Identify which cell holds the provided text, then report its (x, y) central coordinate. 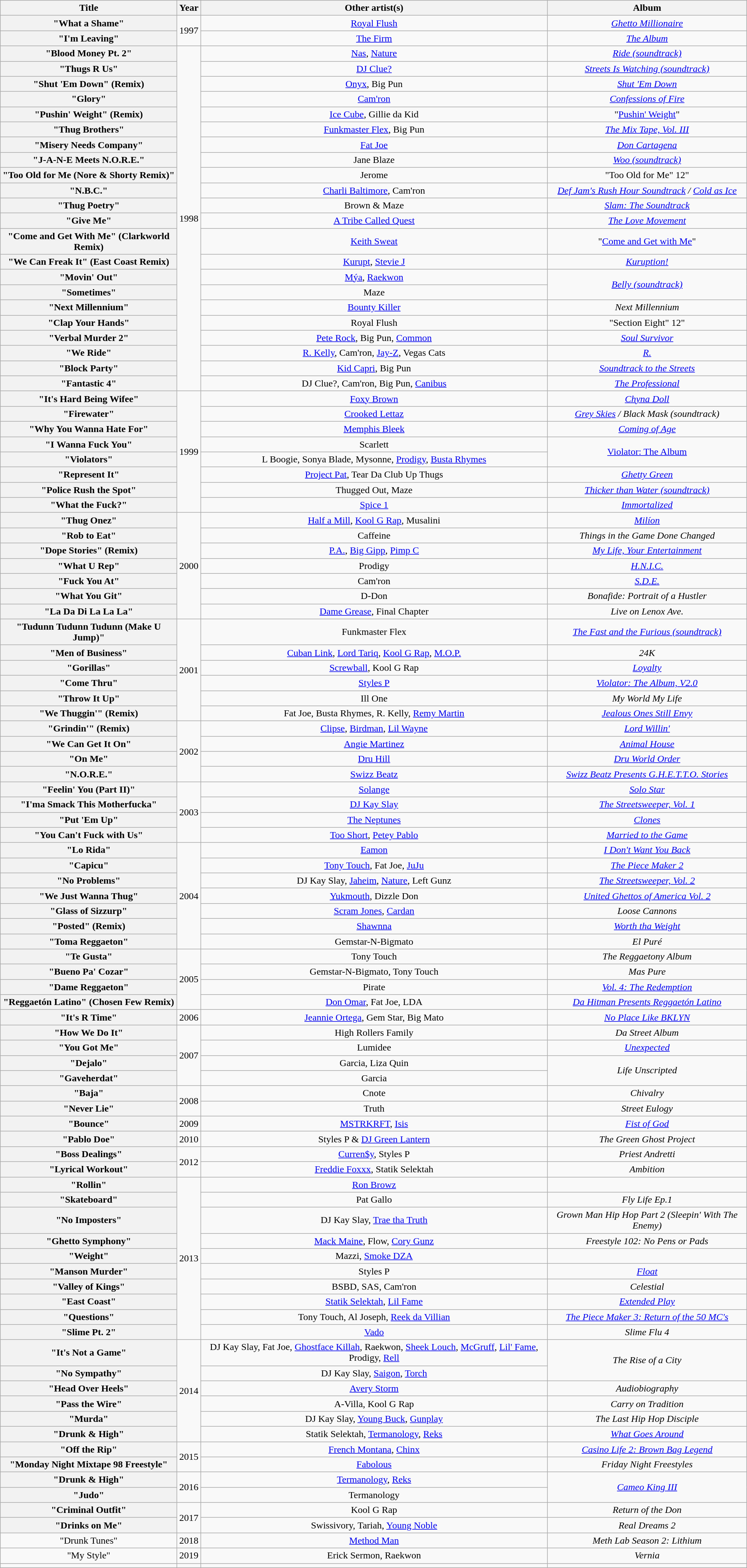
Foxy Brown (374, 398)
"Gorillas" (89, 668)
No Place Like BKLYN (647, 1017)
2005 (189, 979)
Vol. 4: The Redemption (647, 987)
"Gaveherdat" (89, 1078)
"Baja" (89, 1093)
Shawnna (374, 926)
"Fuck You At" (89, 581)
Street Eulogy (647, 1108)
Project Pat, Tear Da Club Up Thugs (374, 475)
"Police Rush the Spot" (89, 490)
Bounty Killer (374, 307)
"Come and Get With Me" (Clarkworld Remix) (89, 241)
My Life, Your Entertainment (647, 551)
DJ Kay Slay, Jaheim, Nature, Left Gunz (374, 880)
2008 (189, 1101)
Funkmaster Flex, Big Pun (374, 129)
Keith Sweat (374, 241)
2016 (189, 1487)
"No Imposters" (89, 1220)
"Criminal Outfit" (89, 1510)
"Violators" (89, 460)
Fat Joe, Busta Rhymes, R. Kelly, Remy Martin (374, 714)
"Pablo Doe" (89, 1139)
The Streetsweeper, Vol. 1 (647, 805)
United Ghettos of America Vol. 2 (647, 896)
"Off the Rip" (89, 1449)
Clipse, Birdman, Lil Wayne (374, 729)
2002 (189, 751)
"Posted" (Remix) (89, 926)
"Pass the Wire" (89, 1403)
L Boogie, Sonya Blade, Mysonne, Prodigy, Busta Rhymes (374, 460)
"It's Hard Being Wifee" (89, 398)
Celestial (647, 1287)
Things in the Game Done Changed (647, 535)
"Bueno Pa' Cozar" (89, 972)
Scram Jones, Cardan (374, 911)
2012 (189, 1162)
Pete Rock, Big Pun, Common (374, 338)
"No Problems" (89, 880)
"Too Old for Me" 12" (647, 175)
"Put 'Em Up" (89, 820)
2014 (189, 1390)
"Why You Wanna Hate For" (89, 429)
Solo Star (647, 789)
"Drunk Tunes" (89, 1540)
Slam: The Soundtrack (647, 206)
S.D.E. (647, 581)
"Drinks on Me" (89, 1525)
D-Don (374, 596)
Married to the Game (647, 835)
The Fast and the Furious (soundtrack) (647, 632)
Prodigy (374, 566)
"Thugs R Us" (89, 69)
"Pushin' Weight" (Remix) (89, 114)
2013 (189, 1259)
"East Coast" (89, 1302)
DJ Clue? (374, 69)
Violator: The Album (647, 452)
"You Got Me" (89, 1048)
The Love Movement (647, 221)
Thugged Out, Maze (374, 490)
Confessions of Fire (647, 99)
2017 (189, 1518)
"Clap Your Hands" (89, 323)
MSTRKRFT, Isis (374, 1124)
Termanology, Reks (374, 1480)
Thicker than Water (soundtrack) (647, 490)
"Dejalo" (89, 1063)
Tony Touch, Fat Joe, JuJu (374, 865)
Live on Lenox Ave. (647, 611)
Dru World Order (647, 759)
"On Me" (89, 759)
Tony Touch (374, 957)
"We Can Freak It" (East Coast Remix) (89, 262)
The Firm (374, 38)
Avery Storm (374, 1388)
Half a Mill, Kool G Rap, Musalini (374, 520)
A-Villa, Kool G Rap (374, 1403)
"Bounce" (89, 1124)
"We Can Get It On" (89, 744)
Meth Lab Season 2: Lithium (647, 1540)
Erick Sermon, Raekwon (374, 1556)
"I'ma Smack This Motherfucka" (89, 805)
"Lyrical Workout" (89, 1169)
Eamon (374, 850)
Garcia, Liza Quin (374, 1063)
2015 (189, 1457)
Clones (647, 820)
2018 (189, 1540)
"Come Thru" (89, 683)
Mazzi, Smoke DZA (374, 1256)
"Ghetto Symphony" (89, 1241)
Screwball, Kool G Rap (374, 668)
2003 (189, 812)
Garcia (374, 1078)
Angie Martinez (374, 744)
Spice 1 (374, 505)
2000 (189, 566)
Jerome (374, 175)
H.N.I.C. (647, 566)
Def Jam's Rush Hour Soundtrack / Cold as Ice (647, 190)
Don Cartagena (647, 145)
Scarlett (374, 444)
2007 (189, 1055)
"Capicu" (89, 865)
DJ Kay Slay, Young Buck, Gunplay (374, 1419)
Method Man (374, 1540)
Swizz Beatz (374, 774)
The Neptunes (374, 820)
"Valley of Kings" (89, 1287)
Don Omar, Fat Joe, LDA (374, 1002)
1998 (189, 218)
Swissivory, Tariah, Young Noble (374, 1525)
R. (647, 353)
Tony Touch, Al Joseph, Reek da Villian (374, 1317)
Belly (soundtrack) (647, 285)
The Album (647, 38)
Too Short, Petey Pablo (374, 835)
Charli Baltimore, Cam'ron (374, 190)
"Thug Onez" (89, 520)
"Represent It" (89, 475)
Chivalry (647, 1093)
Mack Maine, Flow, Cory Gunz (374, 1241)
Lord Willin' (647, 729)
The Green Ghost Project (647, 1139)
Real Dreams 2 (647, 1525)
1999 (189, 452)
"N.O.R.E." (89, 774)
Chyna Doll (647, 398)
"J-A-N-E Meets N.O.R.E." (89, 160)
R. Kelly, Cam'ron, Jay-Z, Vegas Cats (374, 353)
Da Hitman Presents Reggaetón Latino (647, 1002)
The Piece Maker 2 (647, 865)
"You Can't Fuck with Us" (89, 835)
Coming of Age (647, 429)
Jane Blaze (374, 160)
Friday Night Freestyles (647, 1465)
"Toma Reggaeton" (89, 941)
"Come and Get with Me" (647, 241)
The Professional (647, 383)
Next Millennium (647, 307)
"We Thuggin'" (Remix) (89, 714)
"Te Gusta" (89, 957)
Freddie Foxxx, Statik Selektah (374, 1169)
Fat Joe (374, 145)
"Throw It Up" (89, 698)
"Grindin'" (Remix) (89, 729)
"Dame Reggaeton" (89, 987)
Solange (374, 789)
"Feelin' You (Part II)" (89, 789)
Pirate (374, 987)
Woo (soundtrack) (647, 160)
Violator: The Album, V2.0 (647, 683)
Vado (374, 1332)
Casino Life 2: Brown Bag Legend (647, 1449)
Carry on Tradition (647, 1403)
"What a Shame" (89, 23)
The Mix Tape, Vol. III (647, 129)
24K (647, 652)
DJ Kay Slay, Trae tha Truth (374, 1220)
A Tribe Called Quest (374, 221)
"Monday Night Mixtape 98 Freestyle" (89, 1465)
Dame Grease, Final Chapter (374, 611)
Yukmouth, Dizzle Don (374, 896)
The Last Hip Hop Disciple (647, 1419)
Shut 'Em Down (647, 84)
"It's Not a Game" (89, 1353)
Termanology (374, 1495)
"Block Party" (89, 368)
"Fantastic 4" (89, 383)
Ghetty Green (647, 475)
Ambition (647, 1169)
"Next Millennium" (89, 307)
Swizz Beatz Presents G.H.E.T.T.O. Stories (647, 774)
Extended Play (647, 1302)
"Too Old for Me (Nore & Shorty Remix)" (89, 175)
Cnote (374, 1093)
Milíon (647, 520)
Life Unscripted (647, 1070)
"Dope Stories" (Remix) (89, 551)
"Glory" (89, 99)
2019 (189, 1556)
Other artist(s) (374, 8)
"I Wanna Fuck You" (89, 444)
Curren$y, Styles P (374, 1154)
El Puré (647, 941)
Worth tha Weight (647, 926)
"Manson Murder" (89, 1271)
Fabolous (374, 1465)
Ride (soundtrack) (647, 54)
Cuban Link, Lord Tariq, Kool G Rap, M.O.P. (374, 652)
"Judo" (89, 1495)
Dru Hill (374, 759)
I Don't Want You Back (647, 850)
French Montana, Chinx (374, 1449)
The Piece Maker 3: Return of the 50 MC's (647, 1317)
What Goes Around (647, 1434)
"What U Rep" (89, 566)
"Glass of Sizzurp" (89, 911)
Soul Survivor (647, 338)
"Boss Dealings" (89, 1154)
Kurupt, Stevie J (374, 262)
2001 (189, 670)
2004 (189, 896)
Brown & Maze (374, 206)
"What You Git" (89, 596)
Animal House (647, 744)
2006 (189, 1017)
High Rollers Family (374, 1033)
"N.B.C." (89, 190)
Nas, Nature (374, 54)
The Reggaetony Album (647, 957)
Fist of God (647, 1124)
"Section Eight" 12" (647, 323)
Loyalty (647, 668)
"Reggaetón Latino" (Chosen Few Remix) (89, 1002)
Grey Skies / Black Mask (soundtrack) (647, 414)
Jealous Ones Still Envy (647, 714)
"Sometimes" (89, 292)
2010 (189, 1139)
The Streetsweeper, Vol. 2 (647, 880)
Unexpected (647, 1048)
Grown Man Hip Hop Part 2 (Sleepin' With The Enemy) (647, 1220)
Streets Is Watching (soundtrack) (647, 69)
"Lo Rida" (89, 850)
Fly Life Ep.1 (647, 1200)
"Rob to Eat" (89, 535)
Lumidee (374, 1048)
Priest Andretti (647, 1154)
"Thug Brothers" (89, 129)
Audiobiography (647, 1388)
"My Style" (89, 1556)
"Misery Needs Company" (89, 145)
Ghetto Millionaire (647, 23)
My World My Life (647, 698)
"Tudunn Tudunn Tudunn (Make U Jump)" (89, 632)
"Skateboard" (89, 1200)
"Give Me" (89, 221)
2009 (189, 1124)
Ill One (374, 698)
Jeannie Ortega, Gem Star, Big Mato (374, 1017)
Onyx, Big Pun (374, 84)
Kid Capri, Big Pun (374, 368)
"Movin' Out" (89, 277)
"Murda" (89, 1419)
"What the Fuck?" (89, 505)
Album (647, 8)
"Rollin" (89, 1185)
Statik Selektah, Lil Fame (374, 1302)
Return of the Don (647, 1510)
Gemstar-N-Bigmato (374, 941)
"No Sympathy" (89, 1373)
Mýa, Raekwon (374, 277)
DJ Kay Slay (374, 805)
"We Just Wanna Thug" (89, 896)
BSBD, SAS, Cam'ron (374, 1287)
Ice Cube, Gillie da Kid (374, 114)
"Shut 'Em Down" (Remix) (89, 84)
"Questions" (89, 1317)
Gemstar-N-Bigmato, Tony Touch (374, 972)
Memphis Bleek (374, 429)
DJ Kay Slay, Fat Joe, Ghostface Killah, Raekwon, Sheek Louch, McGruff, Lil' Fame, Prodigy, Rell (374, 1353)
Crooked Lettaz (374, 414)
Kool G Rap (374, 1510)
"Pushin' Weight" (647, 114)
"Slime Pt. 2" (89, 1332)
1997 (189, 31)
Caffeine (374, 535)
Statik Selektah, Termanology, Reks (374, 1434)
"It's R Time" (89, 1017)
Vernia (647, 1556)
P.A., Big Gipp, Pimp C (374, 551)
Cameo King III (647, 1487)
"Verbal Murder 2" (89, 338)
"Weight" (89, 1256)
Float (647, 1271)
Immortalized (647, 505)
"I'm Leaving" (89, 38)
"Men of Business" (89, 652)
Bonafide: Portrait of a Hustler (647, 596)
"Blood Money Pt. 2" (89, 54)
"How We Do It" (89, 1033)
Funkmaster Flex (374, 632)
Freestyle 102: No Pens or Pads (647, 1241)
DJ Kay Slay, Saigon, Torch (374, 1373)
"We Ride" (89, 353)
Loose Cannons (647, 911)
Title (89, 8)
Styles P & DJ Green Lantern (374, 1139)
Slime Flu 4 (647, 1332)
"Firewater" (89, 414)
Da Street Album (647, 1033)
Soundtrack to the Streets (647, 368)
"Head Over Heels" (89, 1388)
"Thug Poetry" (89, 206)
Ron Browz (374, 1185)
"La Da Di La La La" (89, 611)
The Rise of a City (647, 1360)
Truth (374, 1108)
Mas Pure (647, 972)
"Never Lie" (89, 1108)
Pat Gallo (374, 1200)
DJ Clue?, Cam'ron, Big Pun, Canibus (374, 383)
Maze (374, 292)
Year (189, 8)
Kuruption! (647, 262)
